Find where the given text appears and provide that cell's center as (X, Y) coordinate. 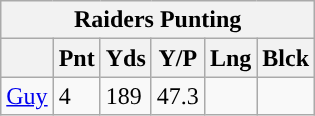
4 (76, 96)
Pnt (76, 58)
Guy (27, 96)
47.3 (178, 96)
Lng (230, 58)
Raiders Punting (158, 20)
Blck (286, 58)
189 (126, 96)
Yds (126, 58)
Y/P (178, 58)
